From the cell containing the given text, extract its center point as (X, Y) coordinate. 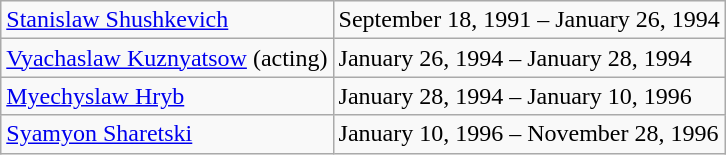
Stanislaw Shushkevich (167, 20)
September 18, 1991 – January 26, 1994 (529, 20)
January 26, 1994 – January 28, 1994 (529, 58)
Syamyon Sharetski (167, 134)
January 10, 1996 – November 28, 1996 (529, 134)
Myechyslaw Hryb (167, 96)
January 28, 1994 – January 10, 1996 (529, 96)
Vyachaslaw Kuznyatsow (acting) (167, 58)
